Return the [X, Y] coordinate for the center point of the cell that contains the specified text.  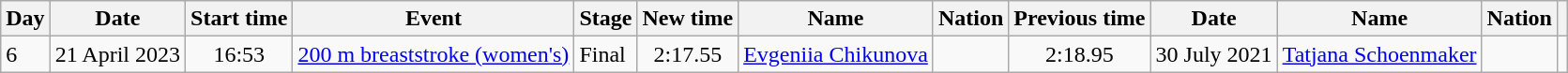
2:18.95 [1079, 54]
Previous time [1079, 19]
Event [434, 19]
6 [25, 54]
21 April 2023 [117, 54]
16:53 [239, 54]
New time [688, 19]
Final [606, 54]
Start time [239, 19]
Evgeniia Chikunova [836, 54]
200 m breaststroke (women's) [434, 54]
Tatjana Schoenmaker [1379, 54]
Stage [606, 19]
30 July 2021 [1214, 54]
Day [25, 19]
2:17.55 [688, 54]
